Locate the cell with the specified text and output its (x, y) center coordinate. 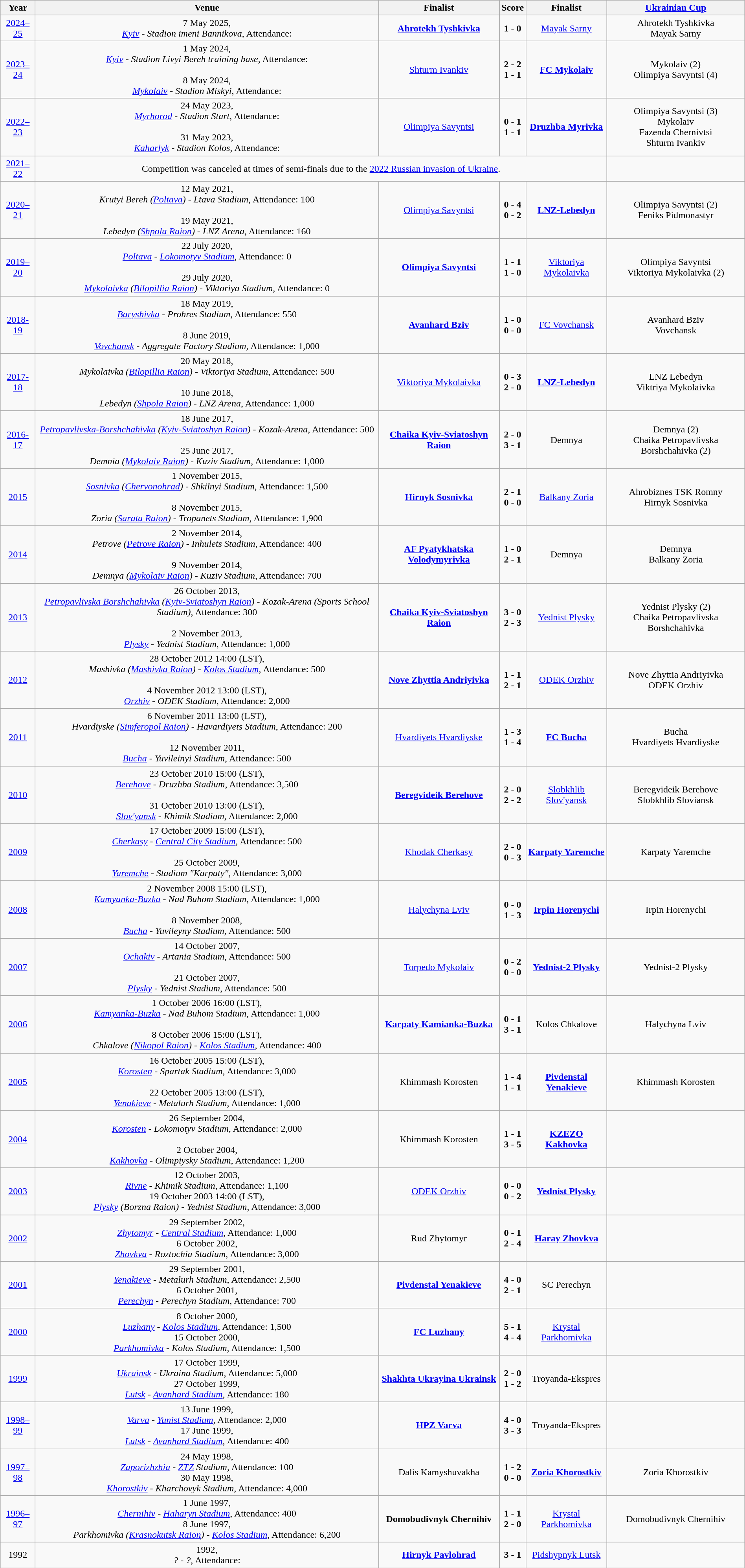
Yednist Plysky (2)Chaika Petropavlivska Borshchahivka (676, 617)
Score (513, 8)
1 - 11 - 0 (513, 267)
29 September 2002, Zhytomyr - Central Stadium, Attendance: 1,000 6 October 2002, Zhovkva - Roztochia Stadium, Attendance: 3,000 (207, 1238)
LNZ LebedynViktriya Mykolaivka (676, 382)
1 May 2024, Kyiv - Stadion Livyi Bereh training base, Attendance: 8 May 2024, Mykolaiv - Stadion Miskyi, Attendance: (207, 70)
12 October 2003, Rivne - Khimik Stadium, Attendance: 1,100 19 October 2003 14:00 (LST), Plysky (Borzna Raion) - Yednist Stadium, Attendance: 3,000 (207, 1191)
Shakhta Ukrayina Ukrainsk (439, 1378)
2 - 03 - 1 (513, 439)
Avanhard BzivVovchansk (676, 325)
2000 (18, 1332)
Nove Zhyttia Andriyivka (439, 680)
Torpedo Mykolaiv (439, 967)
FC Bucha (567, 737)
Ahrobiznes TSK RomnyHirnyk Sosnivka (676, 497)
KZEZO Kakhovka (567, 1139)
2 - 02 - 2 (513, 795)
26 September 2004, Korosten - Lokomotyv Stadium, Attendance: 2,0002 October 2004, Kakhovka - Olimpiysky Stadium, Attendance: 1,200 (207, 1139)
2008 (18, 910)
13 June 1999, Varva - Yunist Stadium, Attendance: 2,000 17 June 1999, Lutsk - Avanhard Stadium, Attendance: 400 (207, 1425)
2005 (18, 1082)
4 - 0 3 - 3 (513, 1425)
Olimpiya Savyntsi (3)MykolaivFazenda ChernivtsiShturm Ivankiv (676, 127)
2012 (18, 680)
2019–20 (18, 267)
3 - 02 - 3 (513, 617)
2010 (18, 795)
2 November 2008 15:00 (LST), Kamyanka-Buzka - Nad Buhom Stadium, Attendance: 1,000 8 November 2008, Bucha - Yuvileyny Stadium, Attendance: 500 (207, 910)
Nove Zhyttia AndriyivkaODEK Orzhiv (676, 680)
2015 (18, 497)
2024–25 (18, 28)
AF Pyatykhatska Volodymyrivka (439, 554)
Beregvideik BerehoveSlobkhlib Sloviansk (676, 795)
0 - 40 - 2 (513, 210)
1 - 4 1 - 1 (513, 1082)
3 - 1 (513, 1555)
2022–23 (18, 127)
17 October 1999, Ukrainsk - Ukraina Stadium, Attendance: 5,000 27 October 1999, Lutsk - Avanhard Stadium, Attendance: 180 (207, 1378)
Druzhba Myrivka (567, 127)
1997–98 (18, 1472)
1 - 1 2 - 0 (513, 1519)
2020–21 (18, 210)
Kolos Chkalove (567, 1024)
FC Vovchansk (567, 325)
2 - 10 - 0 (513, 497)
BuchaHvardiyets Hvardiyske (676, 737)
Pidshypnyk Lutsk (567, 1555)
0 - 01 - 3 (513, 910)
Hirnyk Pavlohrad (439, 1555)
2 - 00 - 3 (513, 852)
22 July 2020, Poltava - Lokomotyv Stadium, Attendance: 029 July 2020, Mykolaivka (Bilopillia Raion) - Viktoriya Stadium, Attendance: 0 (207, 267)
2011 (18, 737)
2001 (18, 1285)
2016-17 (18, 439)
1999 (18, 1378)
2023–24 (18, 70)
Slobkhlib Slov'yansk (567, 795)
2021–22 (18, 168)
1 - 00 - 0 (513, 325)
0 - 11 - 1 (513, 127)
1 - 02 - 1 (513, 554)
Balkany Zoria (567, 497)
2018-19 (18, 325)
Mayak Sarny (567, 28)
Demnya (2)Chaika Petropavlivska Borshchahivka (2) (676, 439)
2003 (18, 1191)
20 May 2018, Mykolaivka (Bilopillia Raion) - Viktoriya Stadium, Attendance: 500 10 June 2018, Lebedyn (Shpola Raion) - LNZ Arena, Attendance: 1,000 (207, 382)
HPZ Varva (439, 1425)
2006 (18, 1024)
SC Perechyn (567, 1285)
0 - 1 3 - 1 (513, 1024)
2009 (18, 852)
FC Luzhany (439, 1332)
2014 (18, 554)
Khodak Cherkasy (439, 852)
Olimpiya Savyntsi (2)Feniks Pidmonastyr (676, 210)
4 - 0 2 - 1 (513, 1285)
0 - 0 0 - 2 (513, 1191)
24 May 2023, Myrhorod - Stadion Start, Attendance: 31 May 2023, Kaharlyk - Stadion Kolos, Attendance: (207, 127)
5 - 1 4 - 4 (513, 1332)
1998–99 (18, 1425)
1 - 31 - 4 (513, 737)
Avanhard Bziv (439, 325)
24 May 1998, Zaporizhzhia - ZTZ Stadium, Attendance: 100 30 May 1998, Khorostkiv - Kharchovyk Stadium, Attendance: 4,000 (207, 1472)
1996–97 (18, 1519)
1 June 1997, Chernihiv - Haharyn Stadium, Attendance: 400 8 June 1997, Parkhomivka (Krasnokutsk Raion) - Kolos Stadium, Attendance: 6,200 (207, 1519)
1 - 0 (513, 28)
1 - 12 - 1 (513, 680)
12 May 2021, Krutyi Bereh (Poltava) - Ltava Stadium, Attendance: 10019 May 2021, Lebedyn (Shpola Raion) - LNZ Arena, Attendance: 160 (207, 210)
14 October 2007, Ochakiv - Artania Stadium, Attendance: 500 21 October 2007, Plysky - Yednist Stadium, Attendance: 500 (207, 967)
Shturm Ivankiv (439, 70)
2002 (18, 1238)
1992 (18, 1555)
2 - 21 - 1 (513, 70)
Year (18, 8)
18 May 2019, Baryshivka - Prohres Stadium, Attendance: 5508 June 2019, Vovchansk - Aggregate Factory Stadium, Attendance: 1,000 (207, 325)
17 October 2009 15:00 (LST), Cherkasy - Central City Stadium, Attendance: 500 25 October 2009, Yaremche - Stadium "Karpaty", Attendance: 3,000 (207, 852)
Haray Zhovkva (567, 1238)
Venue (207, 8)
2013 (18, 617)
Karpaty Kamianka-Buzka (439, 1024)
Ahrotekh Tyshkivka (439, 28)
Competition was canceled at times of semi-finals due to the 2022 Russian invasion of Ukraine. (321, 168)
29 September 2001, Yenakieve - Metalurh Stadium, Attendance: 2,500 6 October 2001, Perechyn - Perechyn Stadium, Attendance: 700 (207, 1285)
2004 (18, 1139)
8 October 2000, Luzhany - Kolos Stadium, Attendance: 1,500 15 October 2000, Parkhomivka - Kolos Stadium, Attendance: 1,500 (207, 1332)
0 - 2 0 - 0 (513, 967)
Beregvideik Berehove (439, 795)
Hirnyk Sosnivka (439, 497)
2 - 0 1 - 2 (513, 1378)
DemnyaBalkany Zoria (676, 554)
Rud Zhytomyr (439, 1238)
2017-18 (18, 382)
Dalis Kamyshuvakha (439, 1472)
1 - 1 3 - 5 (513, 1139)
1 - 2 0 - 0 (513, 1472)
Hvardiyets Hvardiyske (439, 737)
0 - 12 - 4 (513, 1238)
7 May 2025, Kyiv - Stadion imeni Bannikova, Attendance: (207, 28)
2007 (18, 967)
0 - 32 - 0 (513, 382)
1992, ? - ?, Attendance: (207, 1555)
FC Mykolaiv (567, 70)
Mykolaiv (2)Olimpiya Savyntsi (4) (676, 70)
Ukrainian Cup (676, 8)
Ahrotekh TyshkivkaMayak Sarny (676, 28)
Olimpiya SavyntsiViktoriya Mykolaivka (2) (676, 267)
